For the text-containing cell, return its midpoint in [x, y] coordinate format. 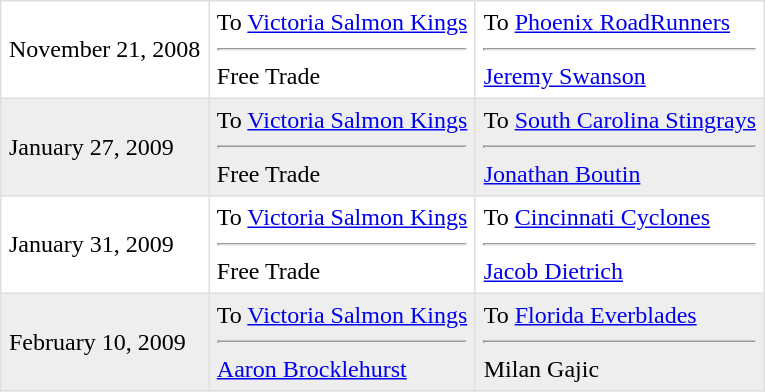
February 10, 2009 [105, 342]
November 21, 2008 [105, 50]
To Victoria Salmon KingsAaron Brocklehurst [342, 342]
To Cincinnati CyclonesJacob Dietrich [620, 245]
To Florida EverbladesMilan Gajic [620, 342]
January 27, 2009 [105, 147]
January 31, 2009 [105, 245]
To South Carolina StingraysJonathan Boutin [620, 147]
To Phoenix RoadRunnersJeremy Swanson [620, 50]
